Search for the cell housing the specified text and yield its (X, Y) center coordinate. 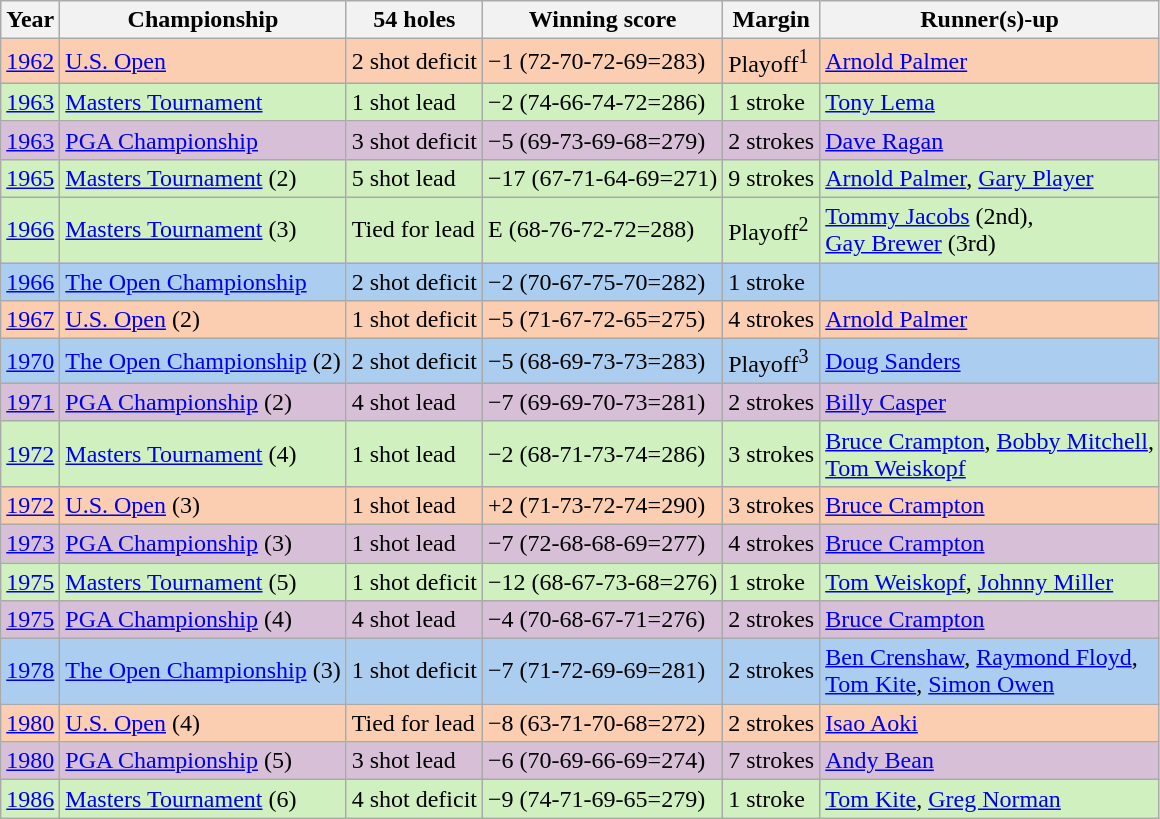
Winning score (603, 20)
−4 (70-68-67-71=276) (603, 620)
Isao Aoki (990, 723)
Tom Kite, Greg Norman (990, 799)
−5 (69-73-69-68=279) (603, 140)
1973 (30, 543)
Masters Tournament (3) (203, 230)
Billy Casper (990, 402)
U.S. Open (203, 62)
Masters Tournament (6) (203, 799)
Masters Tournament (2) (203, 178)
54 holes (414, 20)
−7 (72-68-68-69=277) (603, 543)
3 shot lead (414, 761)
4 shot deficit (414, 799)
PGA Championship (2) (203, 402)
The Open Championship (3) (203, 672)
Playoff1 (772, 62)
1967 (30, 320)
Tom Weiskopf, Johnny Miller (990, 582)
1978 (30, 672)
5 shot lead (414, 178)
Championship (203, 20)
PGA Championship (4) (203, 620)
−8 (63-71-70-68=272) (603, 723)
Runner(s)-up (990, 20)
−2 (68-71-73-74=286) (603, 454)
−9 (74-71-69-65=279) (603, 799)
Ben Crenshaw, Raymond Floyd, Tom Kite, Simon Owen (990, 672)
+2 (71-73-72-74=290) (603, 505)
−7 (71-72-69-69=281) (603, 672)
1971 (30, 402)
Dave Ragan (990, 140)
Tommy Jacobs (2nd), Gay Brewer (3rd) (990, 230)
PGA Championship (5) (203, 761)
Margin (772, 20)
Masters Tournament (4) (203, 454)
U.S. Open (4) (203, 723)
U.S. Open (3) (203, 505)
−2 (74-66-74-72=286) (603, 102)
Doug Sanders (990, 362)
Masters Tournament (203, 102)
PGA Championship (3) (203, 543)
1962 (30, 62)
−5 (71-67-72-65=275) (603, 320)
−1 (72-70-72-69=283) (603, 62)
Playoff2 (772, 230)
PGA Championship (203, 140)
3 shot deficit (414, 140)
Year (30, 20)
Arnold Palmer, Gary Player (990, 178)
E (68-76-72-72=288) (603, 230)
−7 (69-69-70-73=281) (603, 402)
−2 (70-67-75-70=282) (603, 282)
−12 (68-67-73-68=276) (603, 582)
−5 (68-69-73-73=283) (603, 362)
U.S. Open (2) (203, 320)
7 strokes (772, 761)
1970 (30, 362)
9 strokes (772, 178)
−6 (70-69-66-69=274) (603, 761)
Masters Tournament (5) (203, 582)
1965 (30, 178)
Bruce Crampton, Bobby Mitchell, Tom Weiskopf (990, 454)
The Open Championship (2) (203, 362)
Andy Bean (990, 761)
Tony Lema (990, 102)
Playoff3 (772, 362)
−17 (67-71-64-69=271) (603, 178)
1986 (30, 799)
The Open Championship (203, 282)
